Identify which cell holds the provided text, then report its (x, y) central coordinate. 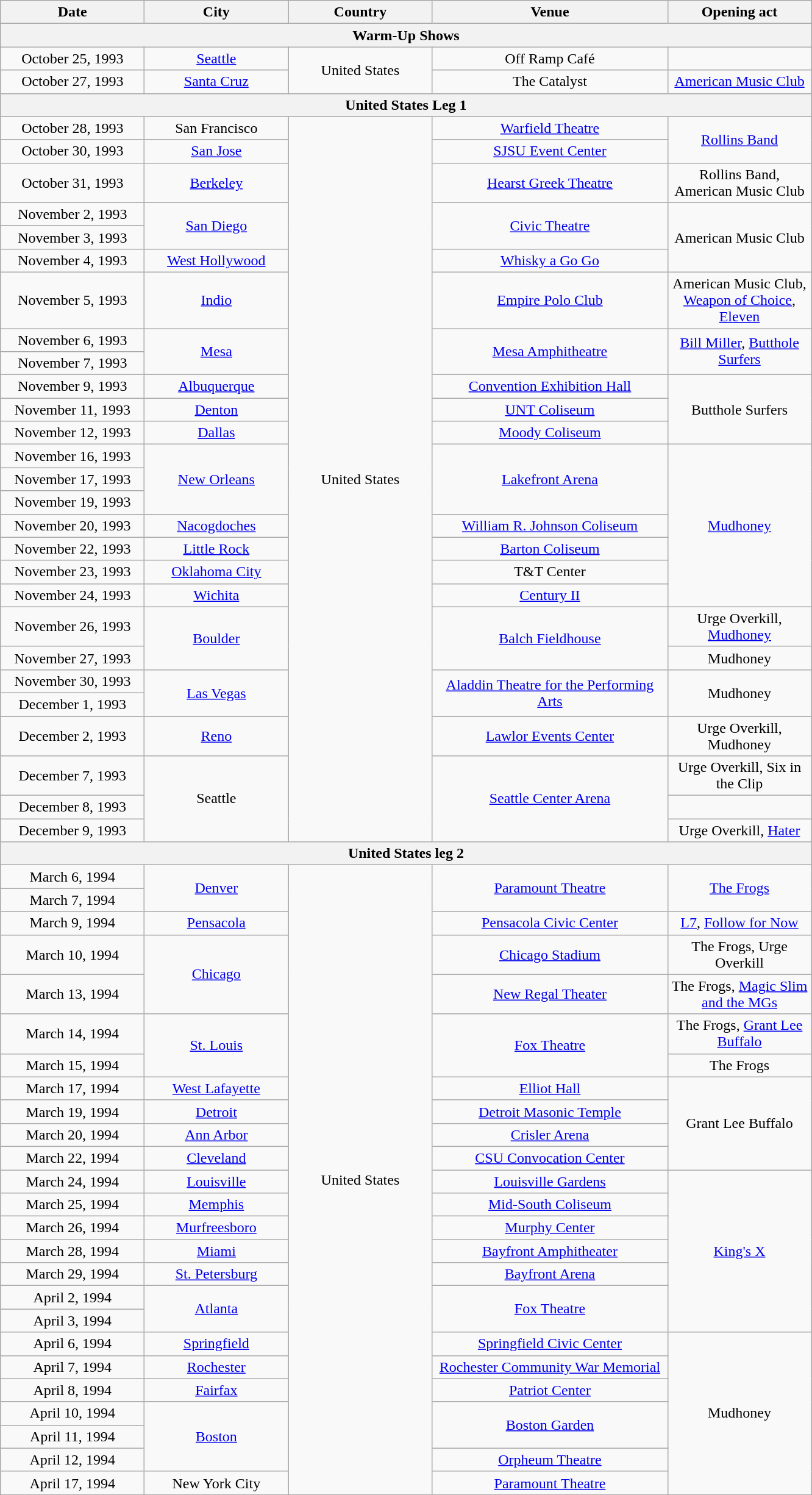
Cleveland (216, 1158)
Boston Garden (550, 1425)
St. Louis (216, 1045)
April 3, 1994 (73, 1321)
Louisville Gardens (550, 1181)
Moody Coliseum (550, 433)
Country (360, 12)
Wichita (216, 595)
West Hollywood (216, 260)
Mesa Amphitheatre (550, 351)
Miami (216, 1251)
December 7, 1993 (73, 776)
Santa Cruz (216, 82)
Springfield (216, 1344)
March 7, 1994 (73, 900)
Indio (216, 300)
New York City (216, 1483)
Denver (216, 888)
Convention Exhibition Hall (550, 387)
December 8, 1993 (73, 807)
Rollins Band (739, 140)
March 9, 1994 (73, 923)
November 7, 1993 (73, 363)
Rollins Band, American Music Club (739, 183)
Mid-South Coliseum (550, 1205)
Dallas (216, 433)
UNT Coliseum (550, 410)
March 6, 1994 (73, 877)
November 12, 1993 (73, 433)
March 13, 1994 (73, 994)
United States Leg 1 (406, 105)
March 15, 1994 (73, 1065)
March 14, 1994 (73, 1034)
November 3, 1993 (73, 237)
Pensacola Civic Center (550, 923)
Murphy Center (550, 1228)
Boulder (216, 638)
April 12, 1994 (73, 1460)
Hearst Greek Theatre (550, 183)
Chicago Stadium (550, 955)
Opening act (739, 12)
March 19, 1994 (73, 1111)
March 22, 1994 (73, 1158)
November 16, 1993 (73, 456)
Lawlor Events Center (550, 735)
Aladdin Theatre for the Performing Arts (550, 693)
Detroit Masonic Temple (550, 1111)
March 20, 1994 (73, 1135)
Civic Theatre (550, 226)
Berkeley (216, 183)
Rochester Community War Memorial (550, 1367)
American Music Club, Weapon of Choice, Eleven (739, 300)
March 17, 1994 (73, 1088)
April 17, 1994 (73, 1483)
Memphis (216, 1205)
November 30, 1993 (73, 681)
November 5, 1993 (73, 300)
United States leg 2 (406, 854)
New Orleans (216, 479)
March 24, 1994 (73, 1181)
November 2, 1993 (73, 214)
Grant Lee Buffalo (739, 1123)
Century II (550, 595)
November 9, 1993 (73, 387)
November 19, 1993 (73, 502)
West Lafayette (216, 1088)
New Regal Theater (550, 994)
Patriot Center (550, 1390)
November 27, 1993 (73, 658)
April 8, 1994 (73, 1390)
December 1, 1993 (73, 704)
St. Petersburg (216, 1274)
Elliot Hall (550, 1088)
Ann Arbor (216, 1135)
Reno (216, 735)
Balch Fieldhouse (550, 638)
San Jose (216, 151)
Springfield Civic Center (550, 1344)
William R. Johnson Coliseum (550, 526)
April 10, 1994 (73, 1413)
Pensacola (216, 923)
Venue (550, 12)
Atlanta (216, 1309)
The Frogs, Magic Slim and the MGs (739, 994)
San Diego (216, 226)
Off Ramp Café (550, 59)
November 20, 1993 (73, 526)
April 11, 1994 (73, 1436)
Louisville (216, 1181)
March 25, 1994 (73, 1205)
Urge Overkill, Six in the Clip (739, 776)
November 24, 1993 (73, 595)
November 23, 1993 (73, 572)
Detroit (216, 1111)
L7, Follow for Now (739, 923)
Fairfax (216, 1390)
Nacogdoches (216, 526)
City (216, 12)
Murfreesboro (216, 1228)
November 17, 1993 (73, 479)
November 11, 1993 (73, 410)
Mesa (216, 351)
Whisky a Go Go (550, 260)
March 26, 1994 (73, 1228)
October 27, 1993 (73, 82)
Barton Coliseum (550, 549)
Empire Polo Club (550, 300)
The Frogs, Grant Lee Buffalo (739, 1034)
Bayfront Arena (550, 1274)
T&T Center (550, 572)
April 7, 1994 (73, 1367)
King's X (739, 1251)
Boston (216, 1436)
Chicago (216, 974)
San Francisco (216, 128)
March 29, 1994 (73, 1274)
November 22, 1993 (73, 549)
Warm-Up Shows (406, 35)
December 9, 1993 (73, 830)
Warfield Theatre (550, 128)
April 6, 1994 (73, 1344)
November 4, 1993 (73, 260)
Oklahoma City (216, 572)
SJSU Event Center (550, 151)
March 10, 1994 (73, 955)
November 6, 1993 (73, 340)
CSU Convocation Center (550, 1158)
Seattle Center Arena (550, 799)
Urge Overkill, Hater (739, 830)
Las Vegas (216, 693)
October 31, 1993 (73, 183)
Denton (216, 410)
Orpheum Theatre (550, 1460)
The Catalyst (550, 82)
October 25, 1993 (73, 59)
Lakefront Arena (550, 479)
Bill Miller, Butthole Surfers (739, 351)
April 2, 1994 (73, 1297)
November 26, 1993 (73, 627)
Albuquerque (216, 387)
Rochester (216, 1367)
Butthole Surfers (739, 410)
Little Rock (216, 549)
October 30, 1993 (73, 151)
Date (73, 12)
Crisler Arena (550, 1135)
The Frogs, Urge Overkill (739, 955)
October 28, 1993 (73, 128)
Bayfront Amphitheater (550, 1251)
December 2, 1993 (73, 735)
March 28, 1994 (73, 1251)
